Determine the [x, y] coordinate at the center of the cell enclosing the given text.  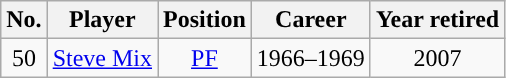
No. [24, 20]
PF [205, 58]
2007 [437, 58]
Career [310, 20]
Position [205, 20]
Steve Mix [102, 58]
1966–1969 [310, 58]
Year retired [437, 20]
Player [102, 20]
50 [24, 58]
